Capture the cell that displays the provided text and extract its [X, Y] central coordinate. 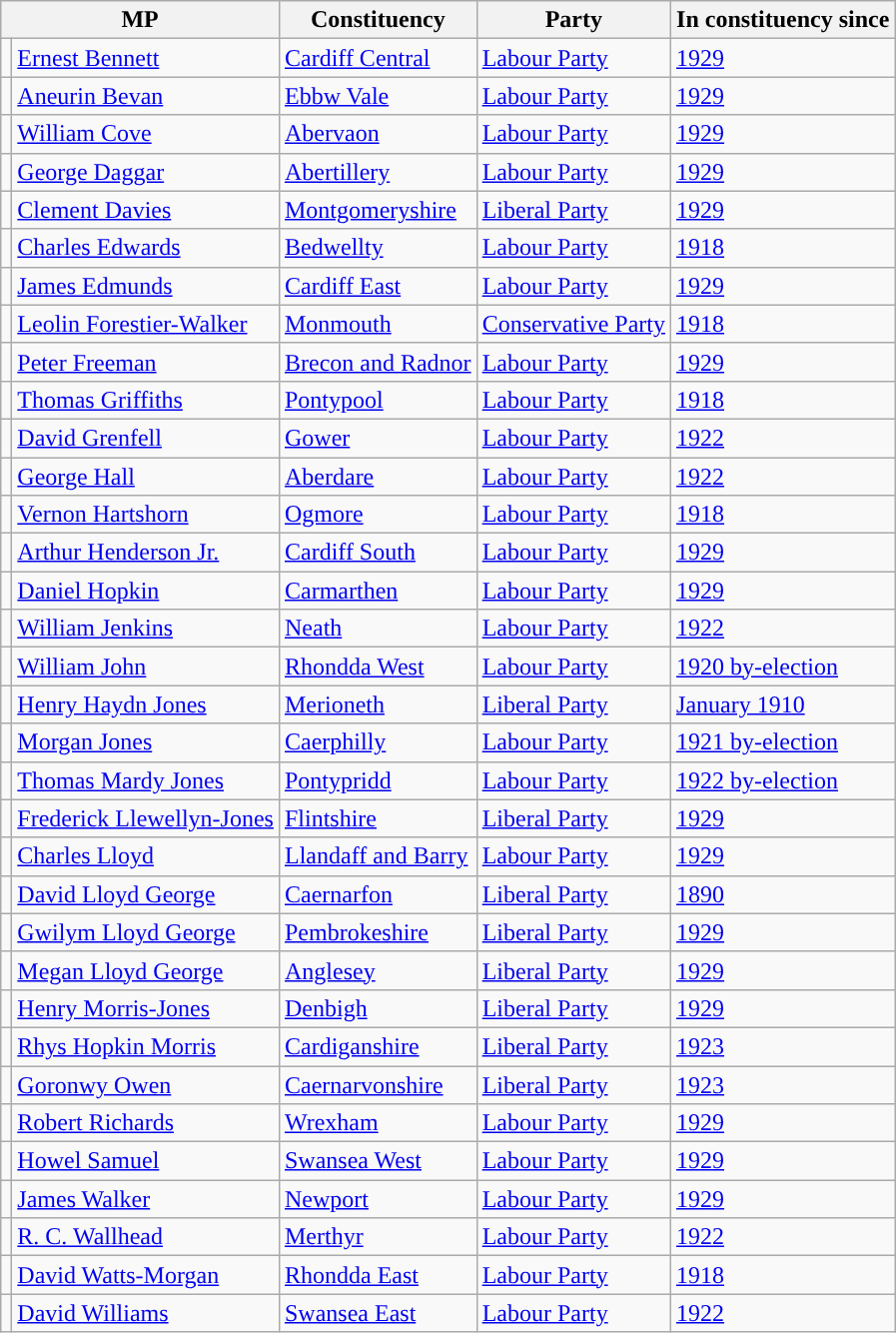
Robert Richards [146, 1123]
Rhondda West [378, 666]
William John [146, 666]
Swansea East [378, 1313]
Henry Morris-Jones [146, 1008]
Leolin Forestier-Walker [146, 324]
Party [573, 20]
Clement Davies [146, 210]
Megan Lloyd George [146, 970]
Gower [378, 438]
Morgan Jones [146, 742]
Flintshire [378, 818]
Merioneth [378, 704]
Rhys Hopkin Morris [146, 1046]
David Lloyd George [146, 894]
David Watts-Morgan [146, 1275]
Ogmore [378, 515]
Goronwy Owen [146, 1084]
Bedwellty [378, 248]
Carmarthen [378, 591]
Pontypool [378, 400]
James Edmunds [146, 286]
Conservative Party [573, 324]
Frederick Llewellyn-Jones [146, 818]
Daniel Hopkin [146, 591]
Vernon Hartshorn [146, 515]
George Daggar [146, 172]
Peter Freeman [146, 362]
Newport [378, 1199]
Thomas Griffiths [146, 400]
Merthyr [378, 1237]
Caernarvonshire [378, 1084]
1922 by-election [783, 780]
MP [140, 20]
Anglesey [378, 970]
David Williams [146, 1313]
Abertillery [378, 172]
Caernarfon [378, 894]
Denbigh [378, 1008]
1920 by-election [783, 666]
Charles Edwards [146, 248]
Wrexham [378, 1123]
George Hall [146, 477]
Abervaon [378, 134]
Charles Lloyd [146, 856]
January 1910 [783, 704]
Neath [378, 629]
1890 [783, 894]
1921 by-election [783, 742]
William Cove [146, 134]
Cardiff East [378, 286]
Aneurin Bevan [146, 96]
Ebbw Vale [378, 96]
Pontypridd [378, 780]
Monmouth [378, 324]
Pembrokeshire [378, 932]
James Walker [146, 1199]
Cardiff Central [378, 58]
Arthur Henderson Jr. [146, 553]
Caerphilly [378, 742]
Ernest Bennett [146, 58]
Brecon and Radnor [378, 362]
Constituency [378, 20]
Aberdare [378, 477]
Gwilym Lloyd George [146, 932]
David Grenfell [146, 438]
Cardiganshire [378, 1046]
Howel Samuel [146, 1161]
William Jenkins [146, 629]
In constituency since [783, 20]
Llandaff and Barry [378, 856]
Henry Haydn Jones [146, 704]
Cardiff South [378, 553]
Thomas Mardy Jones [146, 780]
Montgomeryshire [378, 210]
Rhondda East [378, 1275]
Swansea West [378, 1161]
R. C. Wallhead [146, 1237]
